Pinpoint the cell where the given text exists, returning its [X, Y] midpoint coordinate. 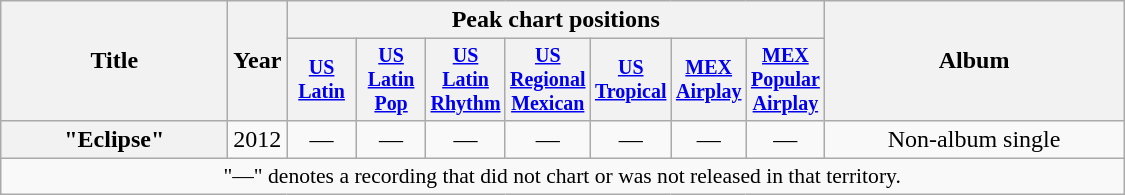
MEXAirplay [708, 80]
2012 [258, 139]
USRegionalMexican [548, 80]
USLatin [322, 80]
Title [114, 61]
"—" denotes a recording that did not chart or was not released in that territory. [562, 176]
"Eclipse" [114, 139]
USLatinPop [390, 80]
USTropical [630, 80]
Year [258, 61]
Album [974, 61]
USLatinRhythm [466, 80]
MEXPopularAirplay [785, 80]
Peak chart positions [556, 20]
Non-album single [974, 139]
